Identify which cell holds the provided text, then report its [x, y] central coordinate. 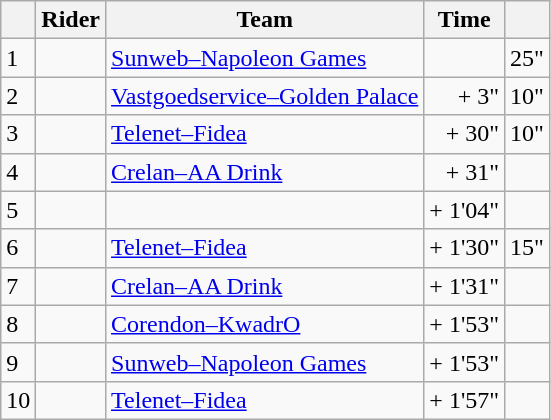
7 [18, 286]
Corendon–KwadrO [265, 324]
Time [464, 20]
10 [18, 400]
25" [528, 58]
Rider [71, 20]
+ 1'57" [464, 400]
+ 1'31" [464, 286]
9 [18, 362]
3 [18, 134]
+ 1'04" [464, 210]
Team [265, 20]
15" [528, 248]
Vastgoedservice–Golden Palace [265, 96]
2 [18, 96]
1 [18, 58]
+ 1'30" [464, 248]
5 [18, 210]
+ 30" [464, 134]
4 [18, 172]
8 [18, 324]
+ 31" [464, 172]
+ 3" [464, 96]
6 [18, 248]
